Locate the cell with the specified text and output its (x, y) center coordinate. 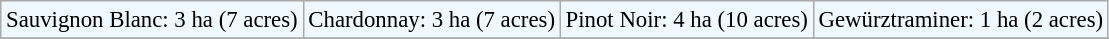
Chardonnay: 3 ha (7 acres) (432, 20)
Sauvignon Blanc: 3 ha (7 acres) (152, 20)
Gewürztraminer: 1 ha (2 acres) (960, 20)
Pinot Noir: 4 ha (10 acres) (686, 20)
